Provide the [x, y] coordinate of the cell's center where the given text is located.  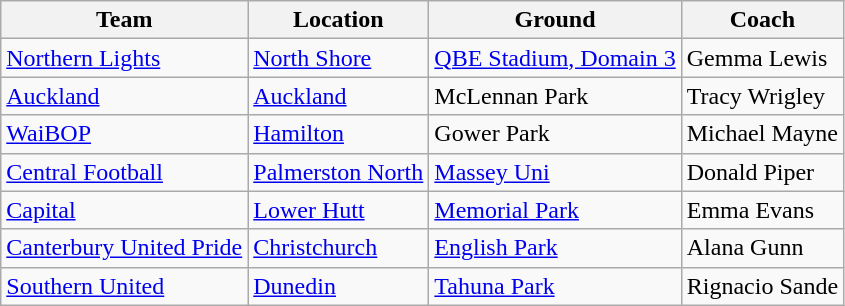
Ground [555, 20]
Alana Gunn [762, 248]
Michael Mayne [762, 134]
North Shore [338, 58]
Donald Piper [762, 172]
Massey Uni [555, 172]
Team [124, 20]
Location [338, 20]
Southern United [124, 286]
Lower Hutt [338, 210]
Memorial Park [555, 210]
Dunedin [338, 286]
WaiBOP [124, 134]
Christchurch [338, 248]
Canterbury United Pride [124, 248]
Tracy Wrigley [762, 96]
Tahuna Park [555, 286]
English Park [555, 248]
Hamilton [338, 134]
Emma Evans [762, 210]
Capital [124, 210]
Northern Lights [124, 58]
McLennan Park [555, 96]
Central Football [124, 172]
Palmerston North [338, 172]
QBE Stadium, Domain 3 [555, 58]
Coach [762, 20]
Gower Park [555, 134]
Rignacio Sande [762, 286]
Gemma Lewis [762, 58]
